From the cell containing the given text, extract its center point as (x, y) coordinate. 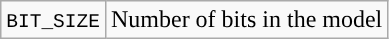
Number of bits in the model (246, 20)
BIT_SIZE (54, 20)
